Detect which cell encompasses the target text, then output its (X, Y) center coordinate. 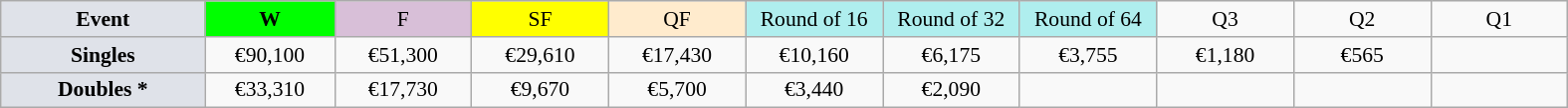
€17,730 (403, 90)
Q3 (1226, 19)
€5,700 (677, 90)
Q1 (1499, 19)
€90,100 (270, 55)
Event (104, 19)
€51,300 (403, 55)
F (403, 19)
€2,090 (951, 90)
€1,180 (1226, 55)
Doubles * (104, 90)
€9,670 (541, 90)
Round of 16 (814, 19)
€3,755 (1088, 55)
Round of 32 (951, 19)
€29,610 (541, 55)
€565 (1362, 55)
€6,175 (951, 55)
Q2 (1362, 19)
€17,430 (677, 55)
W (270, 19)
Singles (104, 55)
€3,440 (814, 90)
Round of 64 (1088, 19)
€33,310 (270, 90)
QF (677, 19)
SF (541, 19)
€10,160 (814, 55)
